From the cell containing the given text, extract its center point as [x, y] coordinate. 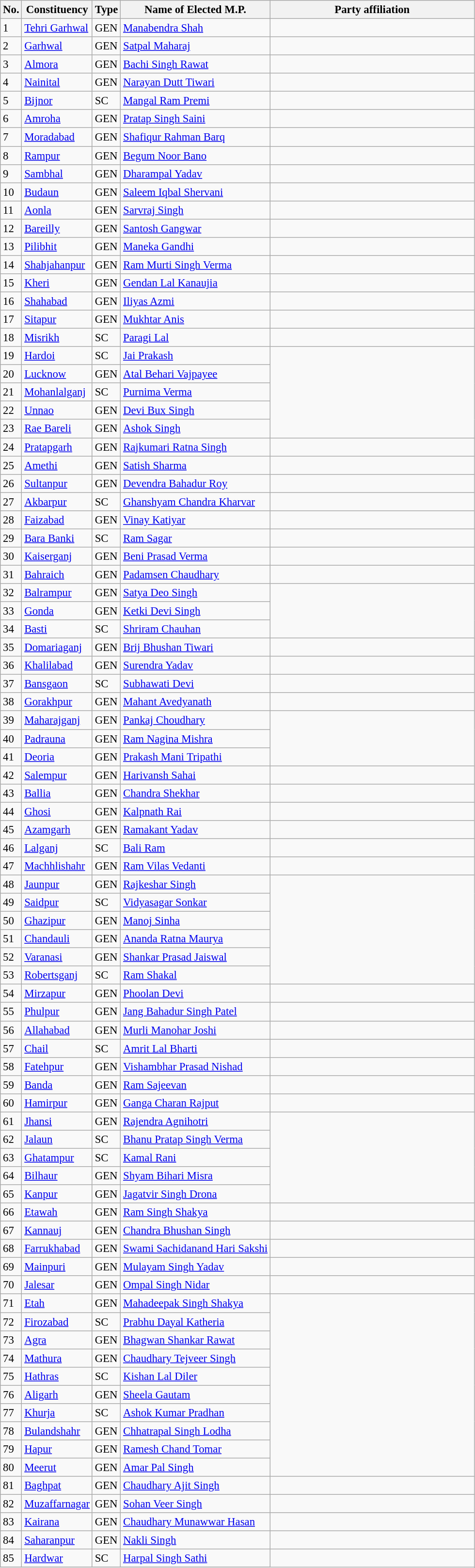
75 [11, 1376]
49 [11, 903]
Hathras [57, 1376]
79 [11, 1449]
9 [11, 174]
33 [11, 611]
Paragi Lal [196, 338]
41 [11, 757]
Maneka Gandhi [196, 247]
35 [11, 648]
Allahabad [57, 1030]
68 [11, 1249]
Varanasi [57, 957]
Khurja [57, 1413]
54 [11, 994]
32 [11, 593]
72 [11, 1322]
Kishan Lal Diler [196, 1376]
24 [11, 447]
16 [11, 301]
Sultanpur [57, 483]
30 [11, 556]
Ram Shakal [196, 975]
Jagatvir Singh Drona [196, 1194]
Muzaffarnagar [57, 1504]
80 [11, 1467]
46 [11, 848]
14 [11, 265]
Devendra Bahadur Roy [196, 483]
6 [11, 119]
56 [11, 1030]
Robertsganj [57, 975]
Kamal Rani [196, 1157]
Ghatampur [57, 1157]
Hamirpur [57, 1103]
Jalaun [57, 1140]
36 [11, 665]
Mangal Ram Premi [196, 101]
73 [11, 1340]
57 [11, 1048]
Ram Sajeevan [196, 1085]
Kairana [57, 1522]
44 [11, 811]
Amar Pal Singh [196, 1467]
48 [11, 884]
Dharampal Yadav [196, 174]
Sheela Gautam [196, 1394]
84 [11, 1540]
63 [11, 1157]
Bansgaon [57, 684]
60 [11, 1103]
Aligarh [57, 1394]
Chhatrapal Singh Lodha [196, 1431]
85 [11, 1558]
74 [11, 1358]
Garhwal [57, 46]
Rae Bareli [57, 429]
Ram Nagina Mishra [196, 739]
Jalesar [57, 1285]
Unnao [57, 411]
47 [11, 866]
Bhanu Pratap Singh Verma [196, 1140]
Ramakant Yadav [196, 830]
Swami Sachidanand Hari Sakshi [196, 1249]
Ram Sagar [196, 538]
12 [11, 228]
Ghazipur [57, 921]
66 [11, 1212]
Brij Bhushan Tiwari [196, 648]
Moradabad [57, 137]
51 [11, 939]
Jai Prakash [196, 356]
20 [11, 374]
Pratapgarh [57, 447]
34 [11, 629]
Purnima Verma [196, 392]
Ram Vilas Vedanti [196, 866]
Chaudhary Tejveer Singh [196, 1358]
53 [11, 975]
Hapur [57, 1449]
26 [11, 483]
Ganga Charan Rajput [196, 1103]
83 [11, 1522]
Agra [57, 1340]
Shyam Bihari Misra [196, 1176]
77 [11, 1413]
39 [11, 720]
28 [11, 520]
Rampur [57, 156]
22 [11, 411]
Bhagwan Shankar Rawat [196, 1340]
Rajkeshar Singh [196, 884]
Narayan Dutt Tiwari [196, 82]
Vishambhar Prasad Nishad [196, 1066]
Phoolan Devi [196, 994]
Jaunpur [57, 884]
Pankaj Choudhary [196, 720]
Etawah [57, 1212]
55 [11, 1012]
29 [11, 538]
Shriram Chauhan [196, 629]
76 [11, 1394]
42 [11, 775]
Murli Manohar Joshi [196, 1030]
Iliyas Azmi [196, 301]
Mukhtar Anis [196, 319]
21 [11, 392]
Khalilabad [57, 665]
Bahraich [57, 574]
81 [11, 1486]
Amroha [57, 119]
Gorakhpur [57, 702]
Harivansh Sahai [196, 775]
Pratap Singh Saini [196, 119]
Etah [57, 1303]
Saharanpur [57, 1540]
Harpal Singh Sathi [196, 1558]
Mirzapur [57, 994]
Vidyasagar Sonkar [196, 903]
5 [11, 101]
64 [11, 1176]
Bulandshahr [57, 1431]
Devi Bux Singh [196, 411]
71 [11, 1303]
Shahabad [57, 301]
Bachi Singh Rawat [196, 64]
7 [11, 137]
Bareilly [57, 228]
Pilibhit [57, 247]
Ananda Ratna Maurya [196, 939]
Hardwar [57, 1558]
Almora [57, 64]
Kheri [57, 283]
Ghanshyam Chandra Kharvar [196, 502]
8 [11, 156]
18 [11, 338]
Mainpuri [57, 1267]
Shankar Prasad Jaiswal [196, 957]
Ketki Devi Singh [196, 611]
Saidpur [57, 903]
Meerut [57, 1467]
78 [11, 1431]
31 [11, 574]
Ram Singh Shakya [196, 1212]
Ompal Singh Nidar [196, 1285]
70 [11, 1285]
Nainital [57, 82]
Prakash Mani Tripathi [196, 757]
59 [11, 1085]
Beni Prasad Verma [196, 556]
Type [106, 10]
Sarvraj Singh [196, 210]
Sitapur [57, 319]
Sambhal [57, 174]
Balrampur [57, 593]
Mulayam Singh Yadav [196, 1267]
Firozabad [57, 1322]
Phulpur [57, 1012]
67 [11, 1231]
Mohanlalganj [57, 392]
10 [11, 192]
Saleem Iqbal Shervani [196, 192]
27 [11, 502]
13 [11, 247]
Padrauna [57, 739]
Name of Elected M.P. [196, 10]
Maharajganj [57, 720]
Begum Noor Bano [196, 156]
65 [11, 1194]
Bijnor [57, 101]
25 [11, 465]
Hardoi [57, 356]
Shafiqur Rahman Barq [196, 137]
Satish Sharma [196, 465]
Misrikh [57, 338]
Kalpnath Rai [196, 811]
Bara Banki [57, 538]
38 [11, 702]
Banda [57, 1085]
Ashok Singh [196, 429]
4 [11, 82]
Chaudhary Munawwar Hasan [196, 1522]
Ashok Kumar Pradhan [196, 1413]
Atal Behari Vajpayee [196, 374]
Akbarpur [57, 502]
Deoria [57, 757]
Ramesh Chand Tomar [196, 1449]
Chandra Bhushan Singh [196, 1231]
Party affiliation [372, 10]
Domariaganj [57, 648]
61 [11, 1121]
Bilhaur [57, 1176]
Chandauli [57, 939]
Mahant Avedyanath [196, 702]
Aonla [57, 210]
Nakli Singh [196, 1540]
45 [11, 830]
Gonda [57, 611]
Amrit Lal Bharti [196, 1048]
Fatehpur [57, 1066]
40 [11, 739]
50 [11, 921]
Basti [57, 629]
Azamgarh [57, 830]
Lalganj [57, 848]
Salempur [57, 775]
Constituency [57, 10]
Satpal Maharaj [196, 46]
Surendra Yadav [196, 665]
No. [11, 10]
Baghpat [57, 1486]
Amethi [57, 465]
69 [11, 1267]
Farrukhabad [57, 1249]
Kannauj [57, 1231]
2 [11, 46]
Shahjahanpur [57, 265]
37 [11, 684]
Subhawati Devi [196, 684]
Chail [57, 1048]
Budaun [57, 192]
Sohan Veer Singh [196, 1504]
Lucknow [57, 374]
1 [11, 28]
Chaudhary Ajit Singh [196, 1486]
3 [11, 64]
11 [11, 210]
Santosh Gangwar [196, 228]
Chandra Shekhar [196, 793]
Gendan Lal Kanaujia [196, 283]
Kaiserganj [57, 556]
Manabendra Shah [196, 28]
Machhlishahr [57, 866]
Ram Murti Singh Verma [196, 265]
62 [11, 1140]
Faizabad [57, 520]
Bali Ram [196, 848]
Ballia [57, 793]
Jang Bahadur Singh Patel [196, 1012]
Tehri Garhwal [57, 28]
43 [11, 793]
19 [11, 356]
Prabhu Dayal Katheria [196, 1322]
Jhansi [57, 1121]
58 [11, 1066]
Ghosi [57, 811]
Manoj Sinha [196, 921]
Vinay Katiyar [196, 520]
Mathura [57, 1358]
Padamsen Chaudhary [196, 574]
52 [11, 957]
Mahadeepak Singh Shakya [196, 1303]
17 [11, 319]
15 [11, 283]
82 [11, 1504]
Rajendra Agnihotri [196, 1121]
Kanpur [57, 1194]
Satya Deo Singh [196, 593]
Rajkumari Ratna Singh [196, 447]
23 [11, 429]
